Capture the cell that displays the provided text and extract its (x, y) central coordinate. 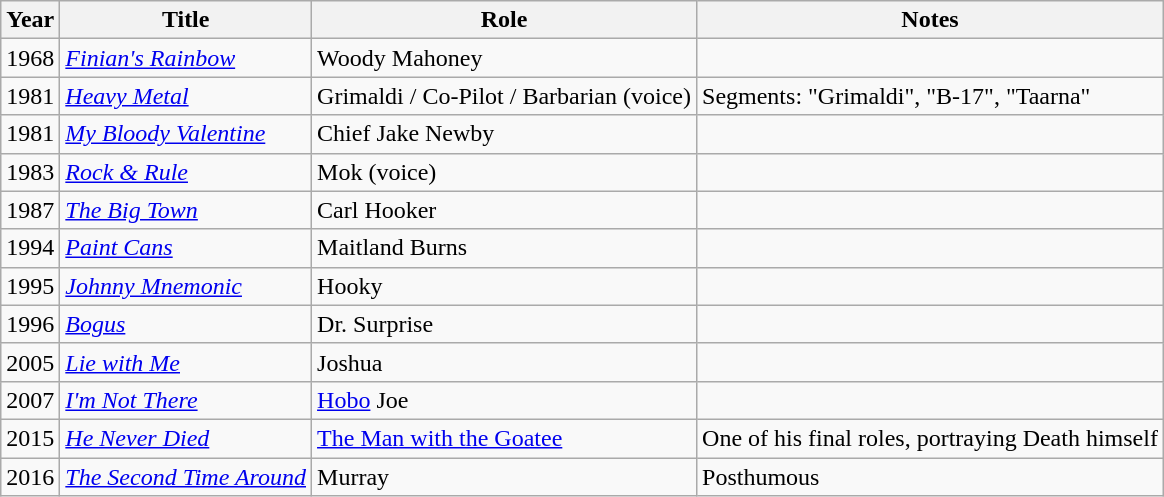
2016 (30, 477)
Lie with Me (186, 362)
Heavy Metal (186, 96)
Paint Cans (186, 248)
Role (504, 20)
Segments: "Grimaldi", "B-17", "Taarna" (930, 96)
1987 (30, 210)
Chief Jake Newby (504, 134)
The Big Town (186, 210)
1996 (30, 324)
Dr. Surprise (504, 324)
Mok (voice) (504, 172)
My Bloody Valentine (186, 134)
Maitland Burns (504, 248)
I'm Not There (186, 400)
Murray (504, 477)
Finian's Rainbow (186, 58)
Notes (930, 20)
Bogus (186, 324)
1983 (30, 172)
Posthumous (930, 477)
The Second Time Around (186, 477)
Woody Mahoney (504, 58)
Hobo Joe (504, 400)
Rock & Rule (186, 172)
1994 (30, 248)
2007 (30, 400)
2005 (30, 362)
He Never Died (186, 438)
Hooky (504, 286)
Grimaldi / Co-Pilot / Barbarian (voice) (504, 96)
1968 (30, 58)
Carl Hooker (504, 210)
Joshua (504, 362)
2015 (30, 438)
One of his final roles, portraying Death himself (930, 438)
Year (30, 20)
Johnny Mnemonic (186, 286)
1995 (30, 286)
Title (186, 20)
The Man with the Goatee (504, 438)
